Locate the cell with the specified text and output its (x, y) center coordinate. 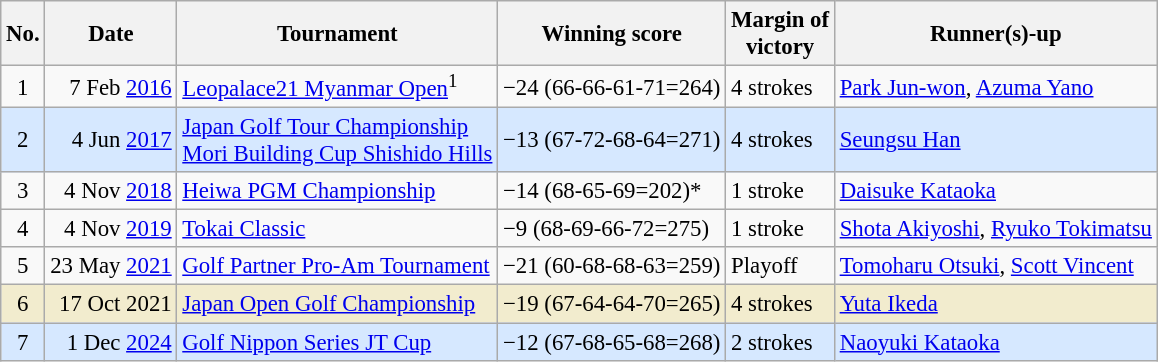
4 (23, 229)
Daisuke Kataoka (996, 191)
−24 (66-66-61-71=264) (612, 87)
Japan Golf Tour ChampionshipMori Building Cup Shishido Hills (338, 140)
−13 (67-72-68-64=271) (612, 140)
Seungsu Han (996, 140)
Tokai Classic (338, 229)
Tomoharu Otsuki, Scott Vincent (996, 267)
−9 (68-69-66-72=275) (612, 229)
Heiwa PGM Championship (338, 191)
2 strokes (780, 342)
Winning score (612, 34)
Leopalace21 Myanmar Open1 (338, 87)
23 May 2021 (111, 267)
No. (23, 34)
Shota Akiyoshi, Ryuko Tokimatsu (996, 229)
7 Feb 2016 (111, 87)
1 Dec 2024 (111, 342)
Golf Partner Pro-Am Tournament (338, 267)
Margin ofvictory (780, 34)
Playoff (780, 267)
Naoyuki Kataoka (996, 342)
17 Oct 2021 (111, 304)
5 (23, 267)
3 (23, 191)
Runner(s)-up (996, 34)
−21 (60-68-68-63=259) (612, 267)
7 (23, 342)
Date (111, 34)
Park Jun-won, Azuma Yano (996, 87)
−12 (67-68-65-68=268) (612, 342)
6 (23, 304)
Tournament (338, 34)
2 (23, 140)
−14 (68-65-69=202)* (612, 191)
Golf Nippon Series JT Cup (338, 342)
4 Jun 2017 (111, 140)
4 Nov 2019 (111, 229)
Yuta Ikeda (996, 304)
1 (23, 87)
4 Nov 2018 (111, 191)
Japan Open Golf Championship (338, 304)
−19 (67-64-64-70=265) (612, 304)
